Scan for the cell matching the given text and deliver its (x, y) coordinate at center. 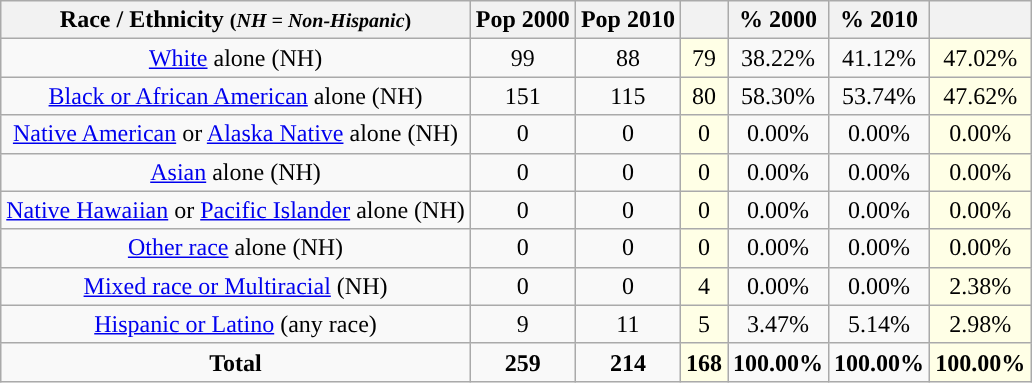
Total (236, 362)
259 (522, 362)
47.02% (980, 58)
% 2010 (880, 20)
2.38% (980, 286)
Pop 2000 (522, 20)
Hispanic or Latino (any race) (236, 324)
White alone (NH) (236, 58)
Pop 2010 (628, 20)
151 (522, 96)
% 2000 (778, 20)
41.12% (880, 58)
5.14% (880, 324)
79 (704, 58)
80 (704, 96)
9 (522, 324)
5 (704, 324)
Black or African American alone (NH) (236, 96)
4 (704, 286)
Mixed race or Multiracial (NH) (236, 286)
Race / Ethnicity (NH = Non-Hispanic) (236, 20)
115 (628, 96)
3.47% (778, 324)
11 (628, 324)
214 (628, 362)
88 (628, 58)
38.22% (778, 58)
58.30% (778, 96)
168 (704, 362)
2.98% (980, 324)
Native Hawaiian or Pacific Islander alone (NH) (236, 210)
47.62% (980, 96)
Native American or Alaska Native alone (NH) (236, 134)
53.74% (880, 96)
Other race alone (NH) (236, 248)
99 (522, 58)
Asian alone (NH) (236, 172)
